Find where the given text appears and provide that cell's center as [x, y] coordinate. 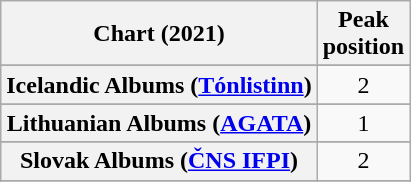
Lithuanian Albums (AGATA) [159, 123]
Slovak Albums (ČNS IFPI) [159, 161]
Icelandic Albums (Tónlistinn) [159, 85]
1 [363, 123]
Peakposition [363, 34]
Chart (2021) [159, 34]
